Determine the [X, Y] coordinate at the center of the cell enclosing the given text.  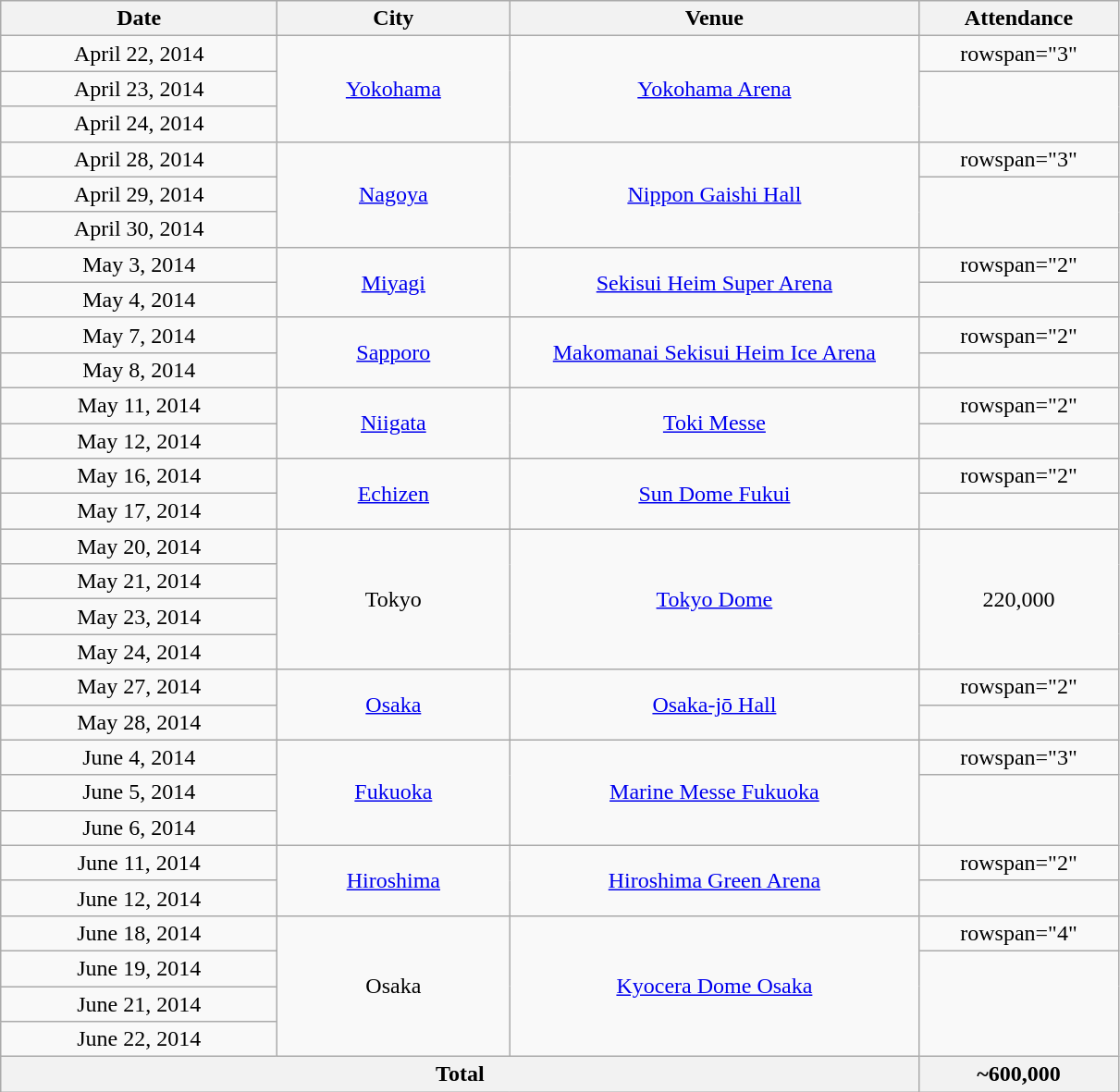
Miyagi [394, 282]
City [394, 18]
June 18, 2014 [139, 933]
Makomanai Sekisui Heim Ice Arena [714, 352]
April 24, 2014 [139, 124]
220,000 [1019, 599]
June 11, 2014 [139, 863]
May 11, 2014 [139, 405]
May 23, 2014 [139, 617]
Nagoya [394, 194]
May 16, 2014 [139, 476]
Nippon Gaishi Hall [714, 194]
June 19, 2014 [139, 968]
Osaka-jō Hall [714, 705]
April 28, 2014 [139, 159]
Fukuoka [394, 792]
~600,000 [1019, 1074]
Attendance [1019, 18]
May 3, 2014 [139, 264]
June 5, 2014 [139, 792]
May 12, 2014 [139, 441]
May 8, 2014 [139, 370]
May 21, 2014 [139, 582]
Echizen [394, 494]
Marine Messe Fukuoka [714, 792]
June 22, 2014 [139, 1039]
May 24, 2014 [139, 652]
May 28, 2014 [139, 722]
April 23, 2014 [139, 89]
June 4, 2014 [139, 757]
June 12, 2014 [139, 898]
Yokohama Arena [714, 89]
April 22, 2014 [139, 54]
Hiroshima Green Arena [714, 880]
Total [461, 1074]
June 21, 2014 [139, 1003]
Tokyo Dome [714, 599]
May 4, 2014 [139, 300]
Venue [714, 18]
Tokyo [394, 599]
Hiroshima [394, 880]
Sapporo [394, 352]
Sun Dome Fukui [714, 494]
May 7, 2014 [139, 335]
Niigata [394, 423]
Kyocera Dome Osaka [714, 986]
Sekisui Heim Super Arena [714, 282]
June 6, 2014 [139, 828]
May 17, 2014 [139, 511]
Date [139, 18]
April 30, 2014 [139, 229]
May 20, 2014 [139, 546]
Yokohama [394, 89]
April 29, 2014 [139, 194]
rowspan="4" [1019, 933]
May 27, 2014 [139, 687]
Toki Messe [714, 423]
